Return the (X, Y) coordinate for the center point of the cell that contains the specified text.  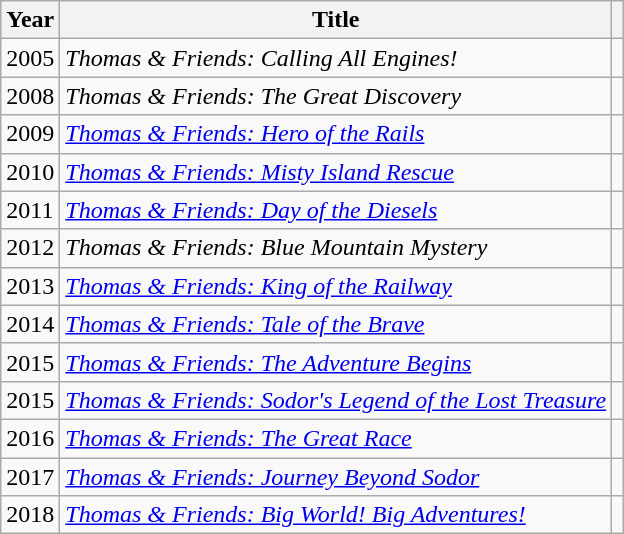
2009 (30, 134)
2005 (30, 58)
2012 (30, 248)
Thomas & Friends: Hero of the Rails (336, 134)
2018 (30, 515)
Title (336, 20)
Thomas & Friends: Blue Mountain Mystery (336, 248)
Thomas & Friends: King of the Railway (336, 286)
2008 (30, 96)
Thomas & Friends: The Adventure Begins (336, 362)
2011 (30, 210)
2017 (30, 477)
Thomas & Friends: Misty Island Rescue (336, 172)
Thomas & Friends: The Great Discovery (336, 96)
2010 (30, 172)
Thomas & Friends: Calling All Engines! (336, 58)
Thomas & Friends: Tale of the Brave (336, 324)
Thomas & Friends: Day of the Diesels (336, 210)
Thomas & Friends: Journey Beyond Sodor (336, 477)
Thomas & Friends: Big World! Big Adventures! (336, 515)
2013 (30, 286)
2016 (30, 438)
Thomas & Friends: The Great Race (336, 438)
2014 (30, 324)
Year (30, 20)
Thomas & Friends: Sodor's Legend of the Lost Treasure (336, 400)
